Determine the [x, y] coordinate at the center of the cell enclosing the given text.  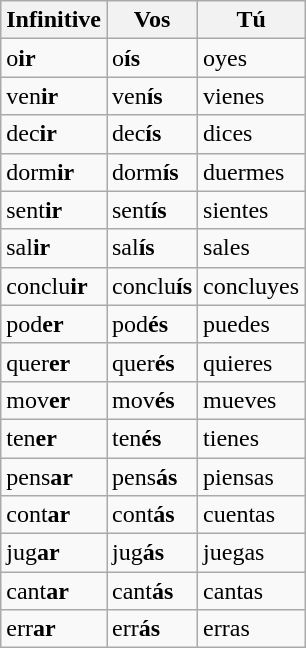
salir [54, 248]
sentís [152, 210]
sentir [54, 210]
venir [54, 96]
decir [54, 134]
cantas [252, 591]
dormir [54, 172]
cuentas [252, 515]
oyes [252, 58]
salís [152, 248]
errás [152, 629]
tener [54, 438]
contar [54, 515]
dices [252, 134]
cantás [152, 591]
quieres [252, 362]
duermes [252, 172]
sientes [252, 210]
sales [252, 248]
Tú [252, 20]
Infinitive [54, 20]
querer [54, 362]
poder [54, 324]
mueves [252, 400]
decís [152, 134]
movés [152, 400]
errar [54, 629]
tienes [252, 438]
jugar [54, 553]
mover [54, 400]
venís [152, 96]
dormís [152, 172]
cantar [54, 591]
concluir [54, 286]
oís [152, 58]
pensás [152, 477]
jugás [152, 553]
contás [152, 515]
Vos [152, 20]
podés [152, 324]
concluís [152, 286]
vienes [252, 96]
erras [252, 629]
oir [54, 58]
puedes [252, 324]
tenés [152, 438]
concluyes [252, 286]
pensar [54, 477]
querés [152, 362]
piensas [252, 477]
juegas [252, 553]
